Provide the [x, y] coordinate of the cell's center where the given text is located.  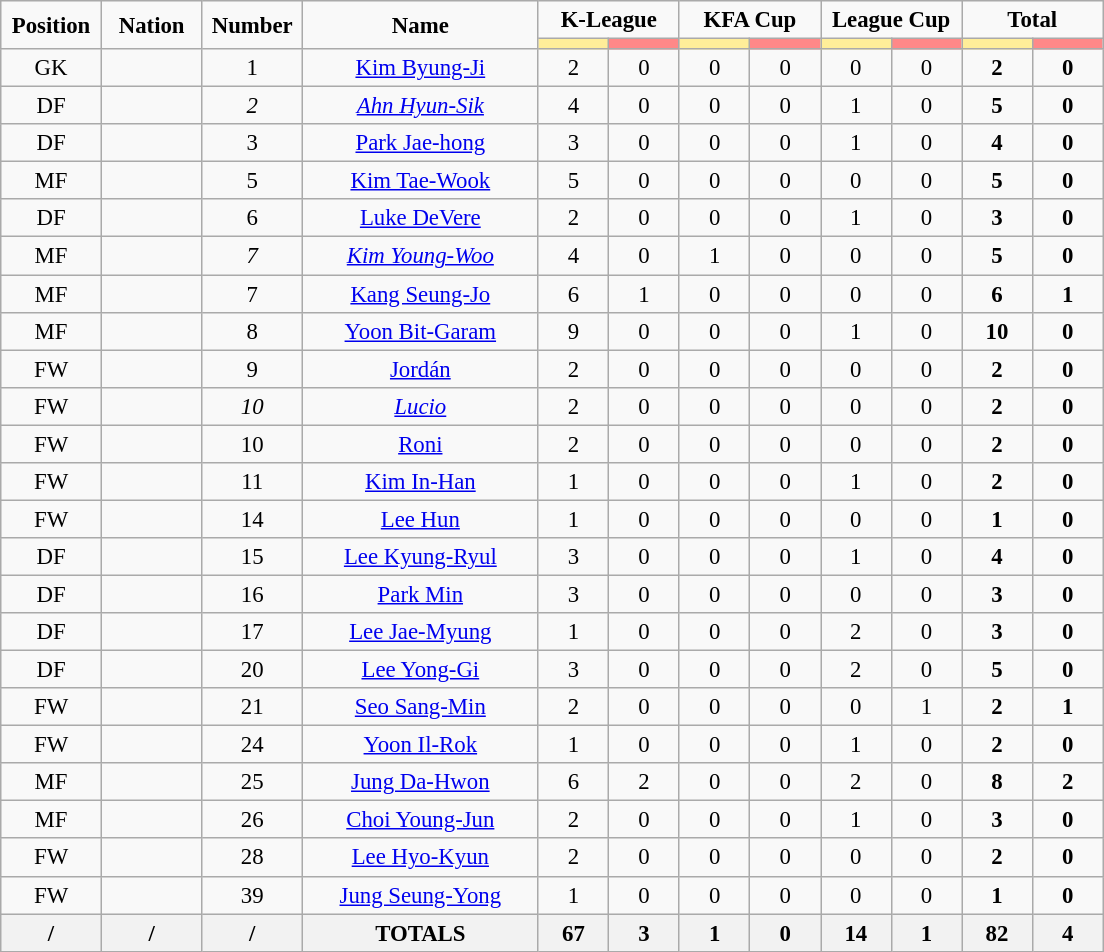
Lee Jae-Myung [421, 632]
TOTALS [421, 933]
26 [252, 820]
Jordán [421, 369]
KFA Cup [750, 20]
Seo Sang-Min [421, 707]
Kim Tae-Wook [421, 181]
16 [252, 594]
11 [252, 482]
Choi Young-Jun [421, 820]
Kim Young-Woo [421, 256]
Kim In-Han [421, 482]
Lee Hun [421, 519]
Total [1032, 20]
Roni [421, 444]
Park Min [421, 594]
Yoon Il-Rok [421, 745]
Lee Hyo-Kyun [421, 858]
25 [252, 782]
21 [252, 707]
39 [252, 895]
28 [252, 858]
Nation [152, 25]
67 [574, 933]
20 [252, 670]
Jung Da-Hwon [421, 782]
82 [998, 933]
Kang Seung-Jo [421, 294]
Lee Yong-Gi [421, 670]
Lucio [421, 406]
Name [421, 25]
Number [252, 25]
Lee Kyung-Ryul [421, 557]
Kim Byung-Ji [421, 68]
Luke DeVere [421, 219]
17 [252, 632]
Park Jae-hong [421, 143]
League Cup [890, 20]
24 [252, 745]
15 [252, 557]
GK [52, 68]
Yoon Bit-Garam [421, 331]
Position [52, 25]
Ahn Hyun-Sik [421, 106]
K-League [608, 20]
Jung Seung-Yong [421, 895]
